Return [x, y] of the center of cell containing provided text 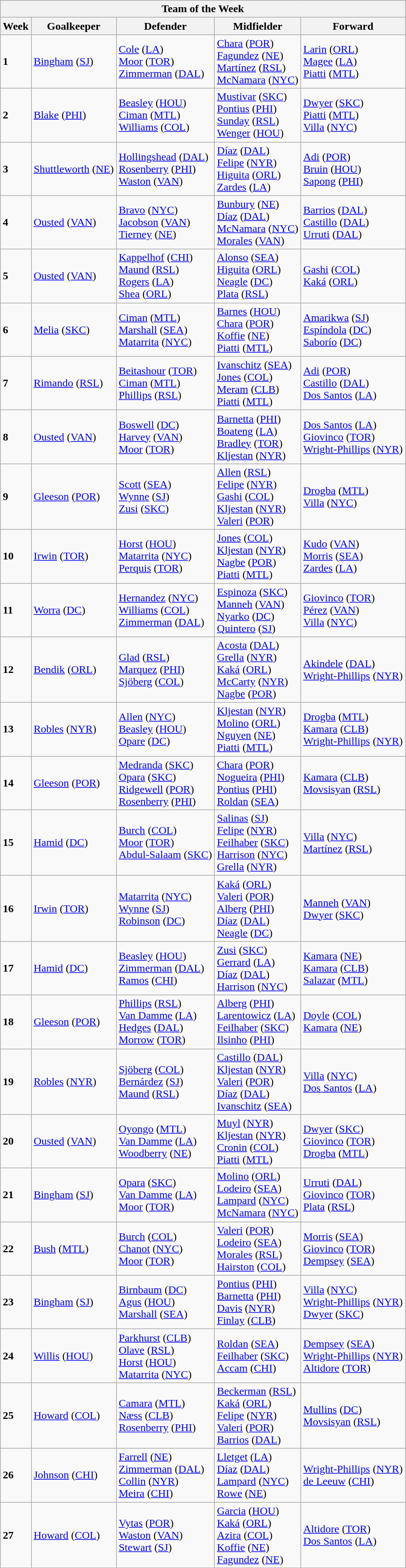
7 [16, 383]
Giovinco (TOR) Pérez (VAN) Villa (NYC) [353, 610]
Phillips (RSL) Van Damme (LA) Hedges (DAL) Morrow (TOR) [165, 1022]
5 [16, 276]
Blake (PHI) [74, 115]
Beasley (HOU) Zimmerman (DAL) Ramos (CHI) [165, 968]
Burch (COL) Moor (TOR) Abdul-Salaam (SKC) [165, 843]
Díaz (DAL) Felipe (NYR) Higuita (ORL) Zardes (LA) [258, 168]
17 [16, 968]
Doyle (COL) Kamara (NE) [353, 1022]
Hernandez (NYC) Williams (COL) Zimmerman (DAL) [165, 610]
Barnes (HOU) Chara (POR) Koffie (NE) Piatti (MTL) [258, 330]
Salinas (SJ) Felipe (NYR) Feilhaber (SKC) Harrison (NYC) Grella (NYR) [258, 843]
Opara (SKC) Van Damme (LA) Moor (TOR) [165, 1195]
Barrios (DAL) Castillo (DAL) Urruti (DAL) [353, 223]
24 [16, 1356]
13 [16, 730]
Manneh (VAN) Dwyer (SKC) [353, 909]
21 [16, 1195]
Horst (HOU) Matarrita (NYC) Perquis (TOR) [165, 556]
Wright-Phillips (NYR) de Leeuw (CHI) [353, 1475]
Ivanschitz (SEA) Jones (COL) Meram (CLB) Piatti (MTL) [258, 383]
Villa (NYC) Wright-Phillips (NYR) Dwyer (SKC) [353, 1302]
Hollingshead (DAL) Rosenberry (PHI) Waston (VAN) [165, 168]
Johnson (CHI) [74, 1475]
Drogba (MTL) Villa (NYC) [353, 496]
19 [16, 1082]
22 [16, 1249]
Altidore (TOR) Dos Santos (LA) [353, 1535]
Urruti (DAL) Giovinco (TOR) Plata (RSL) [353, 1195]
Bunbury (NE) Díaz (DAL) McNamara (NYC) Morales (VAN) [258, 223]
Mustivar (SKC) Pontius (PHI) Sunday (RSL) Wenger (HOU) [258, 115]
Farrell (NE) Zimmerman (DAL) Collin (NYR) Meira (CHI) [165, 1475]
12 [16, 670]
Chara (POR) Fagundez (NE) Martínez (RSL) McNamara (NYC) [258, 61]
Camara (MTL) Næss (CLB) Rosenberry (PHI) [165, 1415]
2 [16, 115]
23 [16, 1302]
Villa (NYC) Martínez (RSL) [353, 843]
Oyongo (MTL) Van Damme (LA) Woodberry (NE) [165, 1141]
Barnetta (PHI) Boateng (LA) Bradley (TOR) Kljestan (NYR) [258, 437]
Kamara (CLB) Movsisyan (RSL) [353, 783]
Lletget (LA) Díaz (DAL) Lampard (NYC) Rowe (NE) [258, 1475]
Beasley (HOU) Ciman (MTL) Williams (COL) [165, 115]
10 [16, 556]
25 [16, 1415]
Amarikwa (SJ) Espíndola (DC) Saborío (DC) [353, 330]
1 [16, 61]
Chara (POR) Nogueira (PHI) Pontius (PHI) Roldan (SEA) [258, 783]
Beitashour (TOR) Ciman (MTL) Phillips (RSL) [165, 383]
Mullins (DC) Movsisyan (RSL) [353, 1415]
Midfielder [258, 26]
14 [16, 783]
8 [16, 437]
Parkhurst (CLB) Olave (RSL) Horst (HOU) Matarrita (NYC) [165, 1356]
Week [16, 26]
Matarrita (NYC) Wynne (SJ) Robinson (DC) [165, 909]
Defender [165, 26]
Valeri (POR) Lodeiro (SEA) Morales (RSL) Hairston (COL) [258, 1249]
Jones (COL) Kljestan (NYR) Nagbe (POR) Piatti (MTL) [258, 556]
26 [16, 1475]
Molino (ORL) Lodeiro (SEA) Lampard (NYC) McNamara (NYC) [258, 1195]
Muyl (NYR) Kljestan (NYR) Cronin (COL) Piatti (MTL) [258, 1141]
Glad (RSL) Marquez (PHI) Sjöberg (COL) [165, 670]
Adi (POR) Bruin (HOU) Sapong (PHI) [353, 168]
Alberg (PHI) Larentowicz (LA) Feilhaber (SKC) Ilsinho (PHI) [258, 1022]
27 [16, 1535]
Team of the Week [203, 9]
Kljestan (NYR) Molino (ORL) Nguyen (NE) Piatti (MTL) [258, 730]
Pontius (PHI) Barnetta (PHI) Davis (NYR) Finlay (CLB) [258, 1302]
Kamara (NE) Kamara (CLB) Salazar (MTL) [353, 968]
Castillo (DAL) Kljestan (NYR) Valeri (POR) Díaz (DAL) Ivanschitz (SEA) [258, 1082]
Willis (HOU) [74, 1356]
Kappelhof (CHI) Maund (RSL) Rogers (LA) Shea (ORL) [165, 276]
Birnbaum (DC) Agus (HOU) Marshall (SEA) [165, 1302]
Burch (COL) Chanot (NYC) Moor (TOR) [165, 1249]
Villa (NYC) Dos Santos (LA) [353, 1082]
Shuttleworth (NE) [74, 168]
3 [16, 168]
Dempsey (SEA) Wright-Phillips (NYR) Altidore (TOR) [353, 1356]
Scott (SEA) Wynne (SJ) Zusi (SKC) [165, 496]
Sjöberg (COL) Bernárdez (SJ) Maund (RSL) [165, 1082]
Allen (NYC) Beasley (HOU) Opare (DC) [165, 730]
Drogba (MTL) Kamara (CLB) Wright-Phillips (NYR) [353, 730]
Dwyer (SKC) Giovinco (TOR) Drogba (MTL) [353, 1141]
Bush (MTL) [74, 1249]
Dwyer (SKC) Piatti (MTL) Villa (NYC) [353, 115]
Kaká (ORL) Valeri (POR) Alberg (PHI) Díaz (DAL) Neagle (DC) [258, 909]
Rimando (RSL) [74, 383]
15 [16, 843]
Cole (LA) Moor (TOR) Zimmerman (DAL) [165, 61]
20 [16, 1141]
Larin (ORL) Magee (LA) Piatti (MTL) [353, 61]
Bravo (NYC) Jacobson (VAN) Tierney (NE) [165, 223]
Gashi (COL) Kaká (ORL) [353, 276]
Melia (SKC) [74, 330]
18 [16, 1022]
Dos Santos (LA) Giovinco (TOR) Wright-Phillips (NYR) [353, 437]
Espinoza (SKC) Manneh (VAN) Nyarko (DC) Quintero (SJ) [258, 610]
Morris (SEA) Giovinco (TOR) Dempsey (SEA) [353, 1249]
Acosta (DAL) Grella (NYR) Kaká (ORL) McCarty (NYR) Nagbe (POR) [258, 670]
Vytas (POR) Waston (VAN) Stewart (SJ) [165, 1535]
4 [16, 223]
Allen (RSL) Felipe (NYR) Gashi (COL) Kljestan (NYR) Valeri (POR) [258, 496]
Forward [353, 26]
Alonso (SEA) Higuita (ORL) Neagle (DC) Plata (RSL) [258, 276]
Worra (DC) [74, 610]
6 [16, 330]
11 [16, 610]
Ciman (MTL) Marshall (SEA) Matarrita (NYC) [165, 330]
Bendik (ORL) [74, 670]
Roldan (SEA) Feilhaber (SKC) Accam (CHI) [258, 1356]
Boswell (DC) Harvey (VAN) Moor (TOR) [165, 437]
Adi (POR) Castillo (DAL) Dos Santos (LA) [353, 383]
Beckerman (RSL) Kaká (ORL) Felipe (NYR) Valeri (POR) Barrios (DAL) [258, 1415]
Medranda (SKC) Opara (SKC) Ridgewell (POR) Rosenberry (PHI) [165, 783]
16 [16, 909]
Akindele (DAL) Wright-Phillips (NYR) [353, 670]
9 [16, 496]
Garcia (HOU) Kaká (ORL) Azira (COL) Koffie (NE) Fagundez (NE) [258, 1535]
Goalkeeper [74, 26]
Kudo (VAN) Morris (SEA) Zardes (LA) [353, 556]
Zusi (SKC) Gerrard (LA) Díaz (DAL) Harrison (NYC) [258, 968]
